Provide the [X, Y] coordinate of the cell's center where the given text is located.  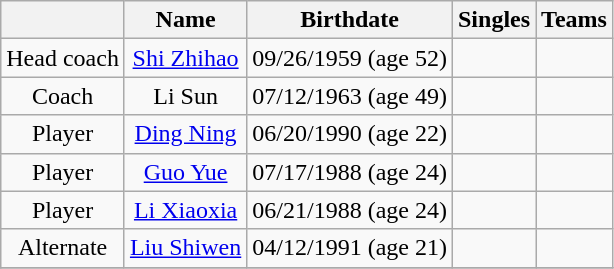
Ding Ning [185, 134]
Li Sun [185, 96]
09/26/1959 (age 52) [350, 58]
Name [185, 20]
Teams [574, 20]
04/12/1991 (age 21) [350, 248]
Singles [494, 20]
Li Xiaoxia [185, 210]
07/12/1963 (age 49) [350, 96]
Alternate [63, 248]
06/20/1990 (age 22) [350, 134]
Coach [63, 96]
Shi Zhihao [185, 58]
Birthdate [350, 20]
Head coach [63, 58]
07/17/1988 (age 24) [350, 172]
Guo Yue [185, 172]
06/21/1988 (age 24) [350, 210]
Liu Shiwen [185, 248]
